Return [X, Y] of the center of cell containing provided text 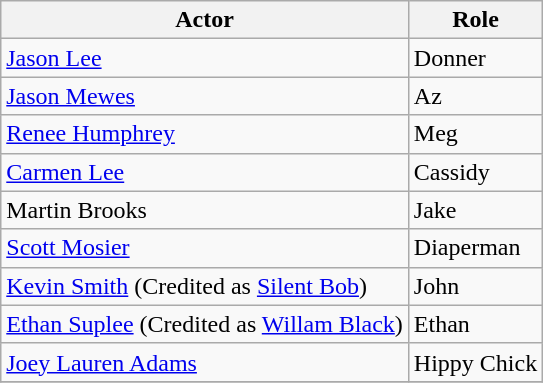
Renee Humphrey [205, 134]
Role [475, 20]
Martin Brooks [205, 210]
Meg [475, 134]
Cassidy [475, 172]
Az [475, 96]
Carmen Lee [205, 172]
Joey Lauren Adams [205, 362]
Donner [475, 58]
Scott Mosier [205, 248]
Diaperman [475, 248]
Ethan [475, 324]
Actor [205, 20]
Jake [475, 210]
John [475, 286]
Jason Lee [205, 58]
Kevin Smith (Credited as Silent Bob) [205, 286]
Hippy Chick [475, 362]
Jason Mewes [205, 96]
Ethan Suplee (Credited as Willam Black) [205, 324]
